Detect which cell encompasses the target text, then output its (X, Y) center coordinate. 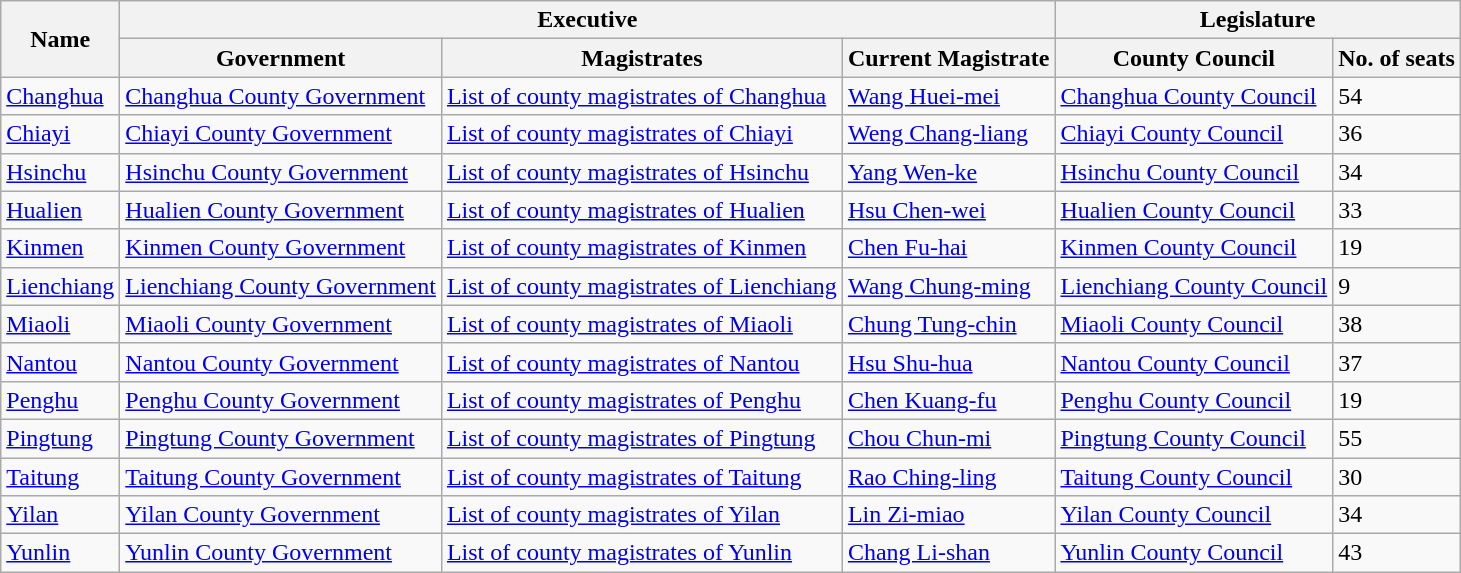
30 (1397, 477)
Nantou County Council (1194, 362)
List of county magistrates of Changhua (642, 96)
List of county magistrates of Kinmen (642, 248)
No. of seats (1397, 58)
County Council (1194, 58)
Taitung County Council (1194, 477)
Changhua (60, 96)
36 (1397, 134)
Penghu County Council (1194, 400)
Lienchiang (60, 286)
54 (1397, 96)
Government (281, 58)
37 (1397, 362)
Executive (588, 20)
Taitung (60, 477)
Miaoli County Government (281, 324)
Hsinchu (60, 172)
List of county magistrates of Miaoli (642, 324)
Wang Chung-ming (948, 286)
Lienchiang County Council (1194, 286)
Yunlin County Council (1194, 553)
Chang Li-shan (948, 553)
List of county magistrates of Lienchiang (642, 286)
Miaoli (60, 324)
Kinmen County Council (1194, 248)
55 (1397, 438)
Pingtung (60, 438)
Hsinchu County Council (1194, 172)
Magistrates (642, 58)
9 (1397, 286)
Nantou (60, 362)
Kinmen County Government (281, 248)
Hsinchu County Government (281, 172)
Penghu County Government (281, 400)
Hualien County Government (281, 210)
Hualien County Council (1194, 210)
List of county magistrates of Yunlin (642, 553)
Hualien (60, 210)
Pingtung County Council (1194, 438)
Yilan County Government (281, 515)
Yunlin County Government (281, 553)
Nantou County Government (281, 362)
Yilan County Council (1194, 515)
List of county magistrates of Taitung (642, 477)
List of county magistrates of Pingtung (642, 438)
Pingtung County Government (281, 438)
Hsu Shu-hua (948, 362)
Yang Wen-ke (948, 172)
Miaoli County Council (1194, 324)
Chiayi (60, 134)
List of county magistrates of Nantou (642, 362)
Legislature (1258, 20)
List of county magistrates of Hsinchu (642, 172)
43 (1397, 553)
List of county magistrates of Yilan (642, 515)
List of county magistrates of Penghu (642, 400)
Penghu (60, 400)
Chiayi County Government (281, 134)
Hsu Chen-wei (948, 210)
Wang Huei-mei (948, 96)
List of county magistrates of Chiayi (642, 134)
Changhua County Government (281, 96)
Current Magistrate (948, 58)
Weng Chang-liang (948, 134)
List of county magistrates of Hualien (642, 210)
Taitung County Government (281, 477)
Chung Tung-chin (948, 324)
38 (1397, 324)
Chen Kuang-fu (948, 400)
Changhua County Council (1194, 96)
Rao Ching-ling (948, 477)
Name (60, 39)
Chen Fu-hai (948, 248)
Lienchiang County Government (281, 286)
Chou Chun-mi (948, 438)
33 (1397, 210)
Lin Zi-miao (948, 515)
Yilan (60, 515)
Yunlin (60, 553)
Chiayi County Council (1194, 134)
Kinmen (60, 248)
